Return [X, Y] of the center of cell containing provided text 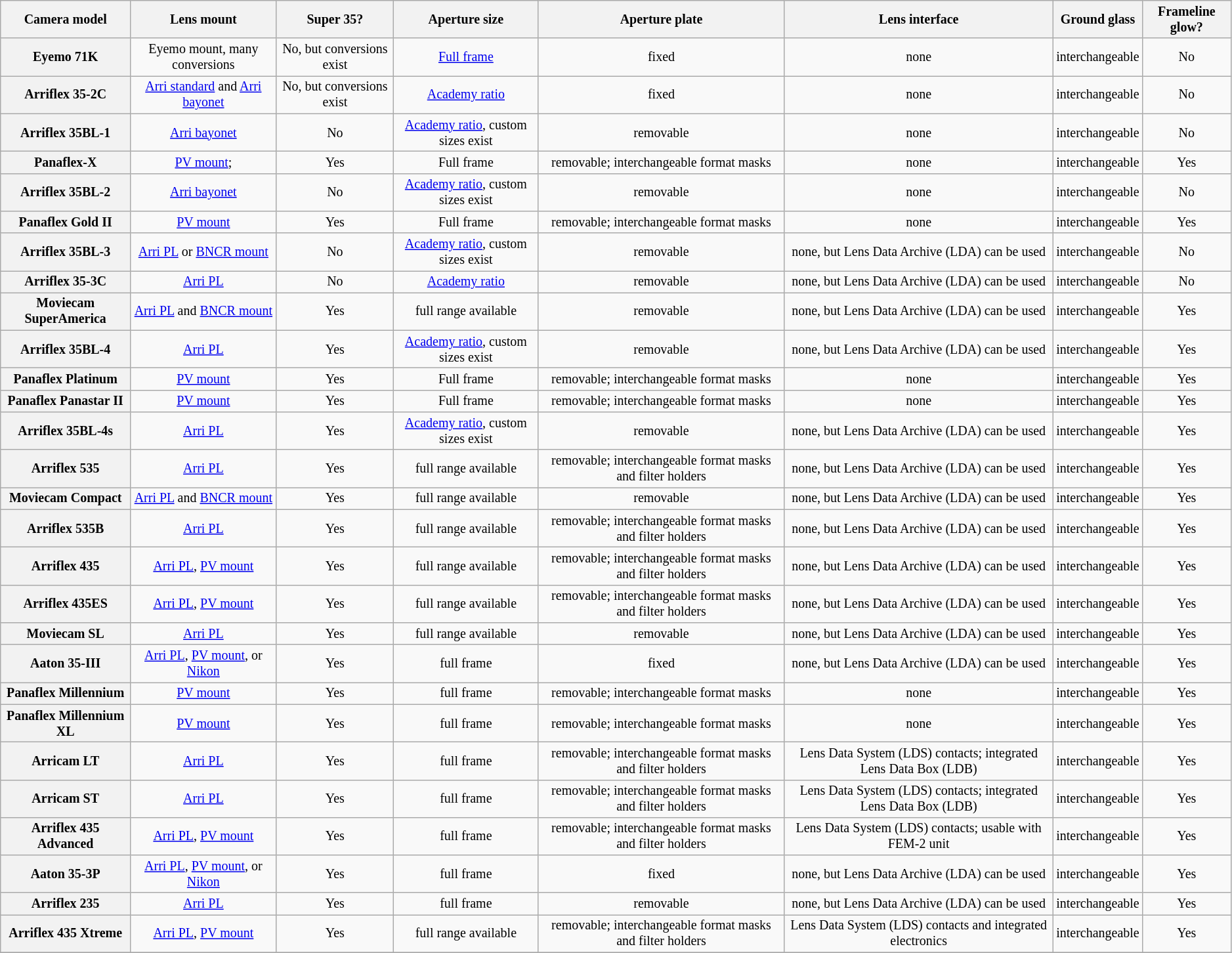
Ground glass [1097, 20]
Panaflex Platinum [66, 379]
Moviecam SL [66, 634]
Moviecam SuperAmerica [66, 311]
Eyemo 71K [66, 58]
Arriflex 435ES [66, 604]
Arricam ST [66, 798]
Panaflex Panastar II [66, 402]
Arriflex 435 Advanced [66, 836]
Arricam LT [66, 761]
Panaflex-X [66, 163]
Panaflex Millennium [66, 693]
Arri standard and Arri bayonet [203, 95]
Arriflex 35BL-2 [66, 192]
Arriflex 35BL-3 [66, 252]
Arriflex 35-3C [66, 282]
Lens mount [203, 20]
Arriflex 35-2C [66, 95]
Arriflex 35BL-4 [66, 349]
Aperture size [466, 20]
Arriflex 535B [66, 529]
Eyemo mount, many conversions [203, 58]
Camera model [66, 20]
Arriflex 35BL-4s [66, 431]
PV mount; [203, 163]
Arriflex 35BL-1 [66, 133]
Lens interface [919, 20]
Arriflex 435 [66, 566]
Super 35? [335, 20]
Panaflex Millennium XL [66, 723]
Arriflex 235 [66, 904]
Lens Data System (LDS) contacts and integrated electronics [919, 933]
Lens Data System (LDS) contacts; usable with FEM-2 unit [919, 836]
Arriflex 535 [66, 469]
Panaflex Gold II [66, 222]
Moviecam Compact [66, 499]
Arriflex 435 Xtreme [66, 933]
Frameline glow? [1187, 20]
Aaton 35-3P [66, 874]
Aperture plate [662, 20]
Aaton 35-III [66, 663]
Arri PL or BNCR mount [203, 252]
